Locate the cell with the specified text and output its [X, Y] center coordinate. 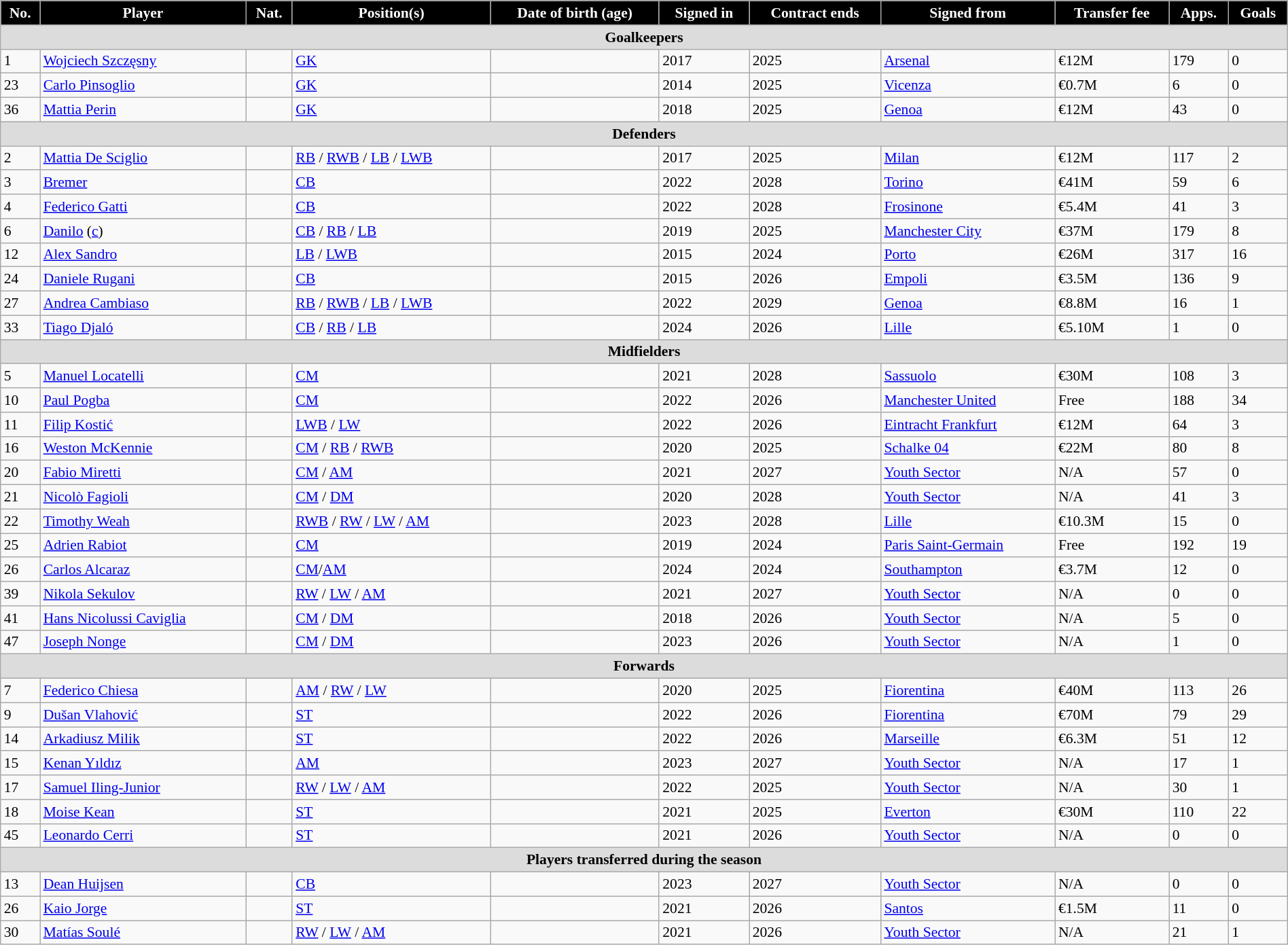
€70M [1112, 715]
LWB / LW [391, 425]
Goalkeepers [644, 37]
Hans Nicolussi Caviglia [143, 618]
AM [391, 764]
Dean Huijsen [143, 885]
2029 [815, 304]
Players transferred during the season [644, 860]
Contract ends [815, 13]
€5.10M [1112, 327]
€5.4M [1112, 207]
Danilo (c) [143, 231]
Southampton [967, 570]
34 [1258, 400]
€8.8M [1112, 304]
Forwards [644, 666]
Manchester City [967, 231]
Federico Chiesa [143, 691]
CM / RB / RWB [391, 448]
14 [20, 739]
43 [1199, 110]
25 [20, 546]
Fabio Miretti [143, 473]
Wojciech Szczęsny [143, 61]
Kaio Jorge [143, 908]
2014 [704, 86]
27 [20, 304]
4 [20, 207]
Timothy Weah [143, 521]
Milan [967, 158]
Nikola Sekulov [143, 594]
Carlos Alcaraz [143, 570]
Leonardo Cerri [143, 836]
Marseille [967, 739]
Manchester United [967, 400]
Position(s) [391, 13]
64 [1199, 425]
Carlo Pinsoglio [143, 86]
113 [1199, 691]
€40M [1112, 691]
Porto [967, 255]
Eintracht Frankfurt [967, 425]
Alex Sandro [143, 255]
192 [1199, 546]
Moise Kean [143, 812]
110 [1199, 812]
188 [1199, 400]
Frosinone [967, 207]
€0.7M [1112, 86]
39 [20, 594]
80 [1199, 448]
Torino [967, 183]
7 [20, 691]
Apps. [1199, 13]
57 [1199, 473]
AM / RW / LW [391, 691]
Daniele Rugani [143, 279]
Manuel Locatelli [143, 376]
Arsenal [967, 61]
Kenan Yıldız [143, 764]
Matías Soulé [143, 933]
Weston McKennie [143, 448]
CM/AM [391, 570]
Goals [1258, 13]
29 [1258, 715]
51 [1199, 739]
Bremer [143, 183]
CM / AM [391, 473]
Andrea Cambiaso [143, 304]
Nat. [269, 13]
No. [20, 13]
45 [20, 836]
LB / LWB [391, 255]
Tiago Djaló [143, 327]
Date of birth (age) [575, 13]
108 [1199, 376]
€1.5M [1112, 908]
Paul Pogba [143, 400]
117 [1199, 158]
Joseph Nonge [143, 642]
Arkadiusz Milik [143, 739]
€37M [1112, 231]
RWB / RW / LW / AM [391, 521]
€26M [1112, 255]
20 [20, 473]
Transfer fee [1112, 13]
Federico Gatti [143, 207]
€6.3M [1112, 739]
€3.5M [1112, 279]
Defenders [644, 134]
€22M [1112, 448]
Mattia De Sciglio [143, 158]
€41M [1112, 183]
Filip Kostić [143, 425]
Samuel Iling-Junior [143, 787]
317 [1199, 255]
10 [20, 400]
Adrien Rabiot [143, 546]
Dušan Vlahović [143, 715]
Nicolò Fagioli [143, 497]
136 [1199, 279]
19 [1258, 546]
23 [20, 86]
18 [20, 812]
79 [1199, 715]
59 [1199, 183]
Everton [967, 812]
Vicenza [967, 86]
Sassuolo [967, 376]
24 [20, 279]
Signed in [704, 13]
33 [20, 327]
Empoli [967, 279]
Schalke 04 [967, 448]
Paris Saint-Germain [967, 546]
€10.3M [1112, 521]
13 [20, 885]
47 [20, 642]
Signed from [967, 13]
Midfielders [644, 352]
Player [143, 13]
Mattia Perin [143, 110]
Santos [967, 908]
36 [20, 110]
€3.7M [1112, 570]
